Determine the [x, y] coordinate at the center of the cell enclosing the given text.  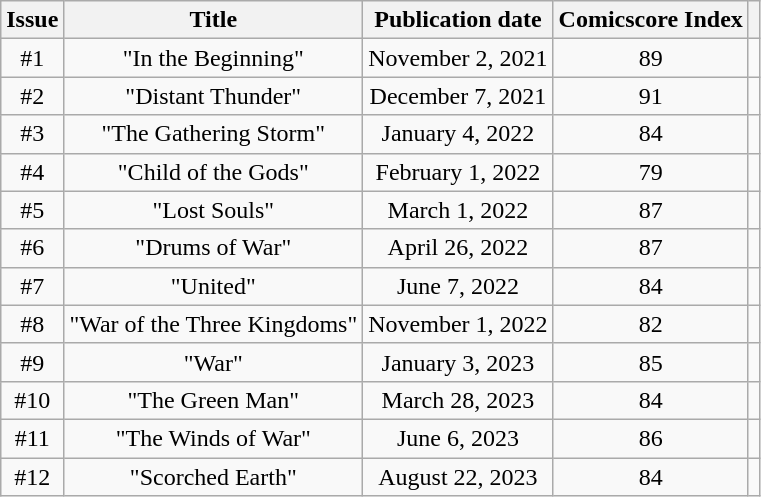
#2 [32, 96]
#3 [32, 134]
"United" [214, 286]
#9 [32, 362]
#7 [32, 286]
November 1, 2022 [458, 324]
82 [650, 324]
"The Green Man" [214, 400]
91 [650, 96]
"Lost Souls" [214, 210]
#12 [32, 477]
#10 [32, 400]
"The Gathering Storm" [214, 134]
"In the Beginning" [214, 58]
December 7, 2021 [458, 96]
"Distant Thunder" [214, 96]
"The Winds of War" [214, 438]
"War" [214, 362]
June 7, 2022 [458, 286]
March 28, 2023 [458, 400]
79 [650, 172]
"Drums of War" [214, 248]
Comicscore Index [650, 20]
April 26, 2022 [458, 248]
#1 [32, 58]
January 3, 2023 [458, 362]
86 [650, 438]
November 2, 2021 [458, 58]
"Child of the Gods" [214, 172]
Title [214, 20]
March 1, 2022 [458, 210]
January 4, 2022 [458, 134]
#11 [32, 438]
"War of the Three Kingdoms" [214, 324]
"Scorched Earth" [214, 477]
#6 [32, 248]
89 [650, 58]
Issue [32, 20]
#8 [32, 324]
85 [650, 362]
June 6, 2023 [458, 438]
#5 [32, 210]
August 22, 2023 [458, 477]
February 1, 2022 [458, 172]
Publication date [458, 20]
#4 [32, 172]
